Identify which cell holds the provided text, then report its (X, Y) central coordinate. 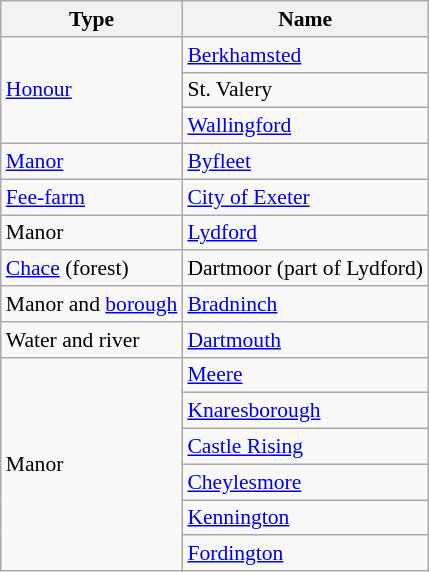
Byfleet (305, 162)
City of Exeter (305, 197)
St. Valery (305, 90)
Berkhamsted (305, 55)
Knaresborough (305, 411)
Dartmouth (305, 340)
Manor and borough (92, 304)
Kennington (305, 518)
Lydford (305, 233)
Bradninch (305, 304)
Chace (forest) (92, 269)
Fordington (305, 554)
Fee-farm (92, 197)
Name (305, 19)
Castle Rising (305, 447)
Cheylesmore (305, 482)
Meere (305, 375)
Type (92, 19)
Wallingford (305, 126)
Dartmoor (part of Lydford) (305, 269)
Water and river (92, 340)
Honour (92, 90)
